From the cell containing the given text, extract its center point as [X, Y] coordinate. 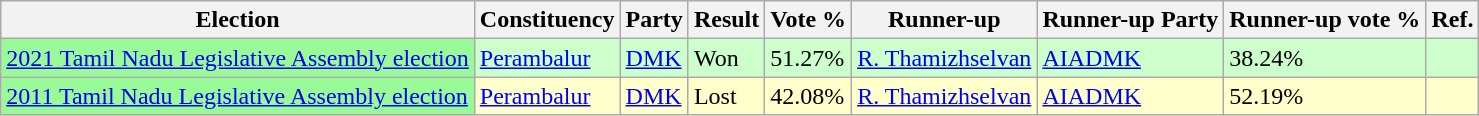
2021 Tamil Nadu Legislative Assembly election [238, 58]
51.27% [808, 58]
Lost [726, 96]
Constituency [547, 20]
52.19% [1325, 96]
Won [726, 58]
Runner-up [944, 20]
42.08% [808, 96]
38.24% [1325, 58]
Election [238, 20]
Result [726, 20]
Runner-up Party [1130, 20]
Vote % [808, 20]
Party [654, 20]
Runner-up vote % [1325, 20]
Ref. [1452, 20]
2011 Tamil Nadu Legislative Assembly election [238, 96]
